Scan for the cell matching the given text and deliver its [x, y] coordinate at center. 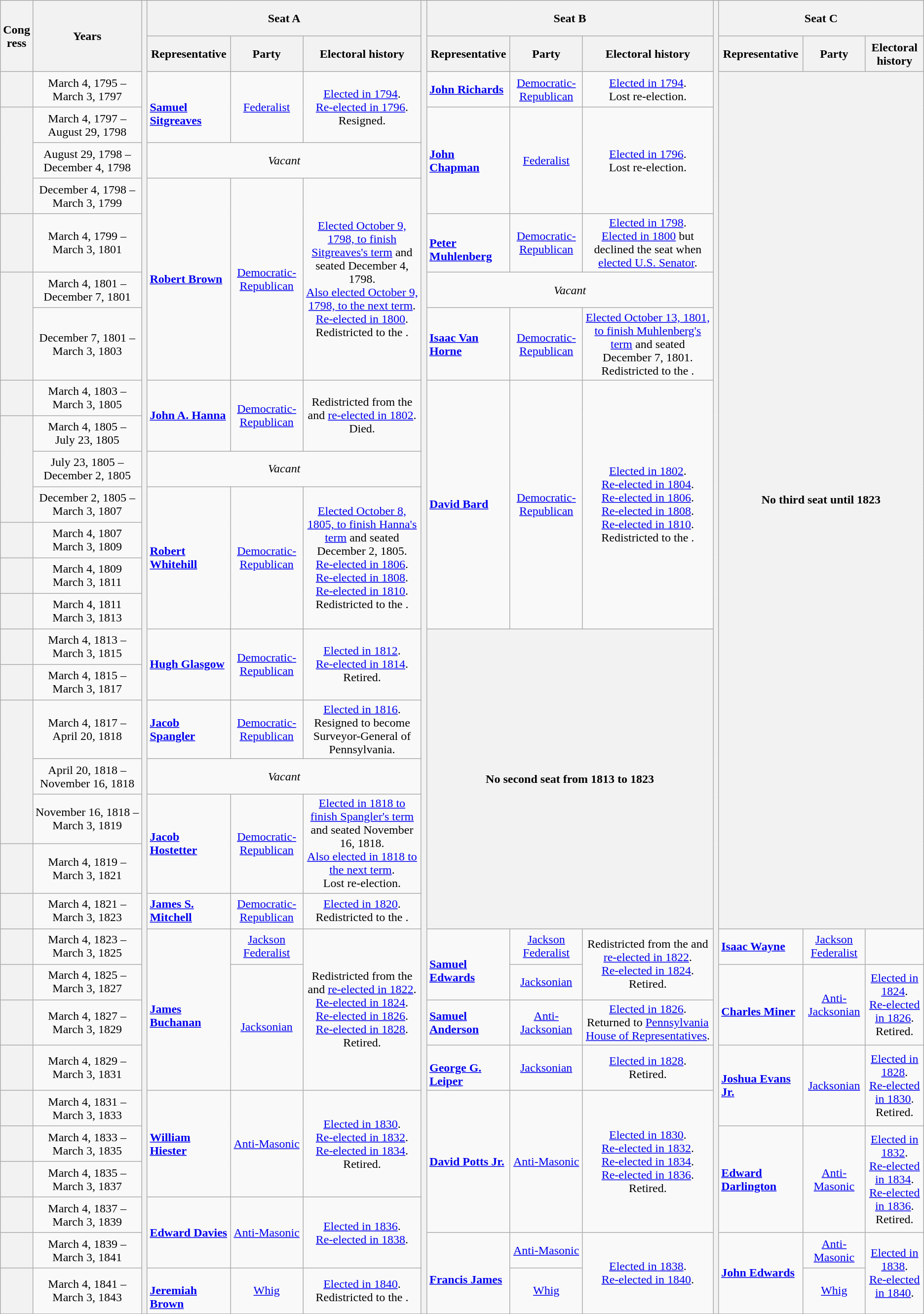
March 4, 1799 –March 3, 1801 [87, 243]
George G. Leiper [468, 1068]
Edward Davies [189, 1233]
Joshua Evans Jr. [761, 1085]
April 20, 1818 –November 16, 1818 [87, 776]
Samuel Edwards [468, 964]
March 4, 1803 –March 3, 1805 [87, 398]
Jeremiah Brown [189, 1291]
March 4, 1823 –March 3, 1825 [87, 946]
March 4, 1839 –March 3, 1841 [87, 1250]
Years [87, 36]
James Buchanan [189, 1009]
Francis James [468, 1273]
David Bard [468, 504]
March 4, 1819 –March 3, 1821 [87, 868]
Isaac Wayne [761, 946]
No third seat until 1823 [821, 500]
Elected in 1816.Resigned to become Surveyor-General of Pennsylvania. [362, 730]
Elected in 1802.Re-elected in 1804.Re-elected in 1806.Re-elected in 1808.Re-elected in 1810.Redistricted to the . [648, 504]
March 4, 1835 –March 3, 1837 [87, 1179]
No second seat from 1813 to 1823 [570, 779]
Hugh Glasgow [189, 664]
Samuel Anderson [468, 1022]
Elected in 1820.Redistricted to the . [362, 911]
March 4, 1833 –March 3, 1835 [87, 1144]
William Hiester [189, 1144]
March 4, 1817 –April 20, 1818 [87, 730]
John Richards [468, 89]
Robert Brown [189, 279]
Congress [17, 36]
Elected in 1798.Elected in 1800 but declined the seat when elected U.S. Senator. [648, 243]
November 16, 1818 –March 3, 1819 [87, 819]
David Potts Jr. [468, 1161]
August 29, 1798 –December 4, 1798 [87, 160]
John A. Hanna [189, 416]
Redistricted from the and re-elected in 1802.Died. [362, 416]
Elected in 1840.Redistricted to the . [362, 1291]
John Chapman [468, 160]
James S. Mitchell [189, 911]
Seat C [821, 18]
Elected in 1812.Re-elected in 1814.Retired. [362, 664]
Jacob Hostetter [189, 844]
Elected in 1796.Lost re-election. [648, 160]
Elected in 1830.Re-elected in 1832.Re-elected in 1834.Re-elected in 1836.Retired. [648, 1161]
Elected in 1826.Returned to Pennsylvania House of Representatives. [648, 1022]
Charles Miner [761, 1005]
Edward Darlington [761, 1179]
Seat B [570, 18]
Elected in 1828.Re-elected in 1830.Retired. [894, 1085]
Isaac Van Horne [468, 344]
March 4, 1827 –March 3, 1829 [87, 1022]
March 4, 1811March 3, 1813 [87, 611]
March 4, 1831 –March 3, 1833 [87, 1108]
March 4, 1841 –March 3, 1843 [87, 1291]
March 4, 1821 –March 3, 1823 [87, 911]
Elected in 1832.Re-elected in 1834.Re-elected in 1836.Retired. [894, 1179]
March 4, 1815 –March 3, 1817 [87, 682]
Seat A [284, 18]
Elected in 1830.Re-elected in 1832.Re-elected in 1834.Retired. [362, 1144]
December 4, 1798 –March 3, 1799 [87, 196]
December 2, 1805 –March 3, 1807 [87, 504]
March 4, 1797 –August 29, 1798 [87, 125]
Robert Whitehill [189, 558]
Peter Muhlenberg [468, 243]
Elected October 13, 1801, to finish Muhlenberg's term and seated December 7, 1801.Redistricted to the . [648, 344]
March 4, 1829 –March 3, 1831 [87, 1068]
Elected in 1824.Re-elected in 1826.Retired. [894, 1005]
Jacob Spangler [189, 730]
John Edwards [761, 1273]
Elected in 1828.Retired. [648, 1068]
March 4, 1795 –March 3, 1797 [87, 89]
March 4, 1825 –March 3, 1827 [87, 982]
Elected in 1836.Re-elected in 1838. [362, 1233]
Samuel Sitgreaves [189, 107]
March 4, 1809March 3, 1811 [87, 576]
Redistricted from the and re-elected in 1822.Re-elected in 1824.Retired. [648, 964]
March 4, 1801 –December 7, 1801 [87, 290]
March 4, 1805 –July 23, 1805 [87, 433]
Elected in 1794.Re-elected in 1796.Resigned. [362, 107]
Elected in 1794.Lost re-election. [648, 89]
March 4, 1837 –March 3, 1839 [87, 1215]
Redistricted from the and re-elected in 1822.Re-elected in 1824.Re-elected in 1826.Re-elected in 1828.Retired. [362, 1009]
December 7, 1801 –March 3, 1803 [87, 344]
Elected in 1818 to finish Spangler's term and seated November 16, 1818.Also elected in 1818 to the next term.Lost re-election. [362, 844]
March 4, 1807March 3, 1809 [87, 540]
March 4, 1813 –March 3, 1815 [87, 647]
July 23, 1805 –December 2, 1805 [87, 469]
